Capture the cell that displays the provided text and extract its [X, Y] central coordinate. 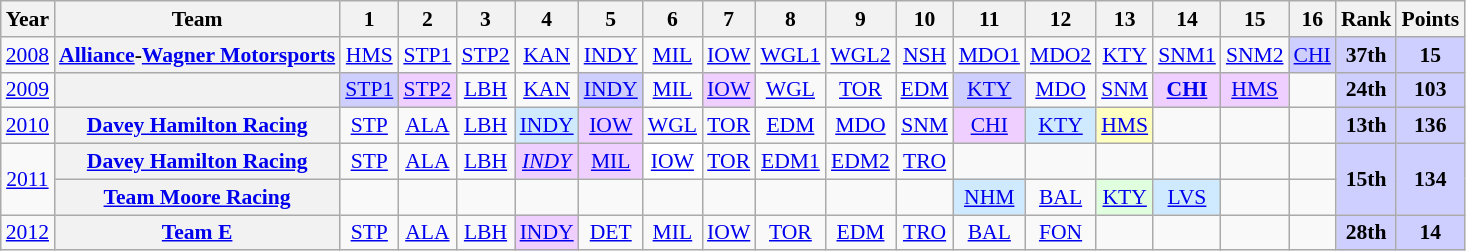
LVS [1187, 197]
28th [1366, 233]
2011 [28, 180]
Points [1430, 19]
37th [1366, 55]
13 [1124, 19]
MDO2 [1060, 55]
NSH [925, 55]
9 [860, 19]
5 [611, 19]
24th [1366, 90]
DET [611, 233]
12 [1060, 19]
15th [1366, 180]
FON [1060, 233]
4 [547, 19]
13th [1366, 126]
6 [672, 19]
2010 [28, 126]
WGL1 [790, 55]
SNM2 [1255, 55]
136 [1430, 126]
Team Moore Racing [197, 197]
MDO1 [990, 55]
1 [369, 19]
11 [990, 19]
8 [790, 19]
Year [28, 19]
NHM [990, 197]
Team E [197, 233]
2008 [28, 55]
134 [1430, 180]
WGL2 [860, 55]
103 [1430, 90]
Rank [1366, 19]
Alliance-Wagner Motorsports [197, 55]
16 [1312, 19]
2009 [28, 90]
7 [728, 19]
2012 [28, 233]
SNM1 [1187, 55]
3 [485, 19]
10 [925, 19]
Team [197, 19]
EDM1 [790, 162]
2 [427, 19]
EDM2 [860, 162]
